Extract the (x, y) coordinate from the center of the cell holding the provided text.  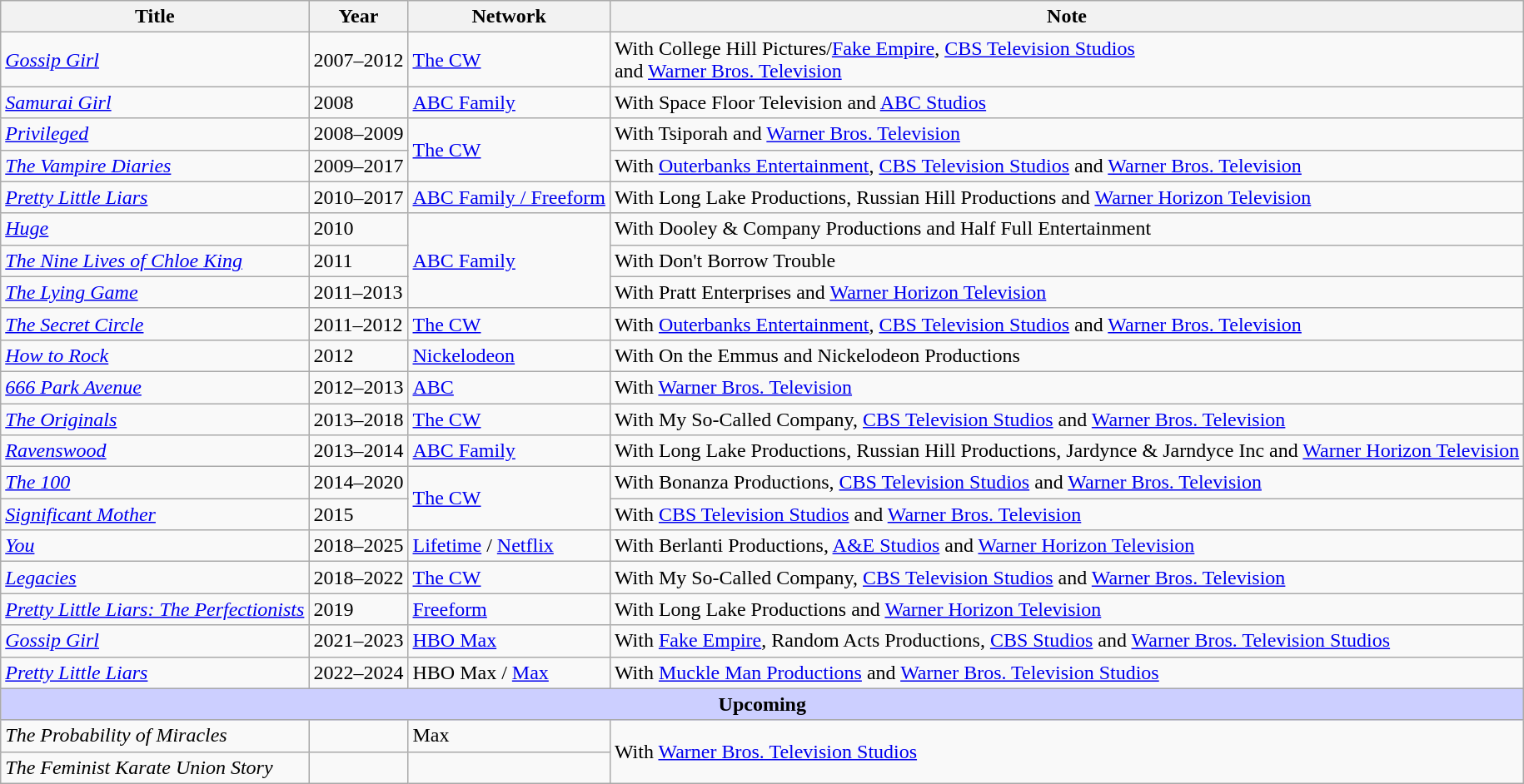
Pretty Little Liars: The Perfectionists (155, 609)
666 Park Avenue (155, 387)
2014–2020 (358, 483)
Year (358, 17)
With On the Emmus and Nickelodeon Productions (1066, 355)
How to Rock (155, 355)
2018–2025 (358, 546)
HBO Max / Max (509, 672)
2010–2017 (358, 197)
2015 (358, 514)
With Berlanti Productions, A&E Studios and Warner Horizon Television (1066, 546)
2008–2009 (358, 134)
ABC Family / Freeform (509, 197)
With Space Floor Television and ABC Studios (1066, 102)
You (155, 546)
2013–2014 (358, 451)
Legacies (155, 578)
With Pratt Enterprises and Warner Horizon Television (1066, 292)
Max (509, 736)
Ravenswood (155, 451)
2012 (358, 355)
With Long Lake Productions, Russian Hill Productions, Jardynce & Jarndyce Inc and Warner Horizon Television (1066, 451)
2008 (358, 102)
With CBS Television Studios and Warner Bros. Television (1066, 514)
2021–2023 (358, 641)
The 100 (155, 483)
HBO Max (509, 641)
ABC (509, 387)
2022–2024 (358, 672)
With Bonanza Productions, CBS Television Studios and Warner Bros. Television (1066, 483)
2011–2013 (358, 292)
Network (509, 17)
The Vampire Diaries (155, 166)
2011 (358, 261)
With Muckle Man Productions and Warner Bros. Television Studios (1066, 672)
With Warner Bros. Television (1066, 387)
With Warner Bros. Television Studios (1066, 752)
2012–2013 (358, 387)
Lifetime / Netflix (509, 546)
With Long Lake Productions and Warner Horizon Television (1066, 609)
Samurai Girl (155, 102)
With Long Lake Productions, Russian Hill Productions and Warner Horizon Television (1066, 197)
2018–2022 (358, 578)
Freeform (509, 609)
2013–2018 (358, 419)
2019 (358, 609)
The Originals (155, 419)
With Don't Borrow Trouble (1066, 261)
Huge (155, 229)
Upcoming (763, 704)
The Probability of Miracles (155, 736)
2011–2012 (358, 324)
The Nine Lives of Chloe King (155, 261)
The Feminist Karate Union Story (155, 767)
With College Hill Pictures/Fake Empire, CBS Television Studiosand Warner Bros. Television (1066, 60)
Note (1066, 17)
With Fake Empire, Random Acts Productions, CBS Studios and Warner Bros. Television Studios (1066, 641)
Privileged (155, 134)
With Tsiporah and Warner Bros. Television (1066, 134)
Significant Mother (155, 514)
2007–2012 (358, 60)
Nickelodeon (509, 355)
The Lying Game (155, 292)
The Secret Circle (155, 324)
2010 (358, 229)
Title (155, 17)
With Dooley & Company Productions and Half Full Entertainment (1066, 229)
2009–2017 (358, 166)
